Output the [X, Y] coordinate of the center of the cell containing the given text.  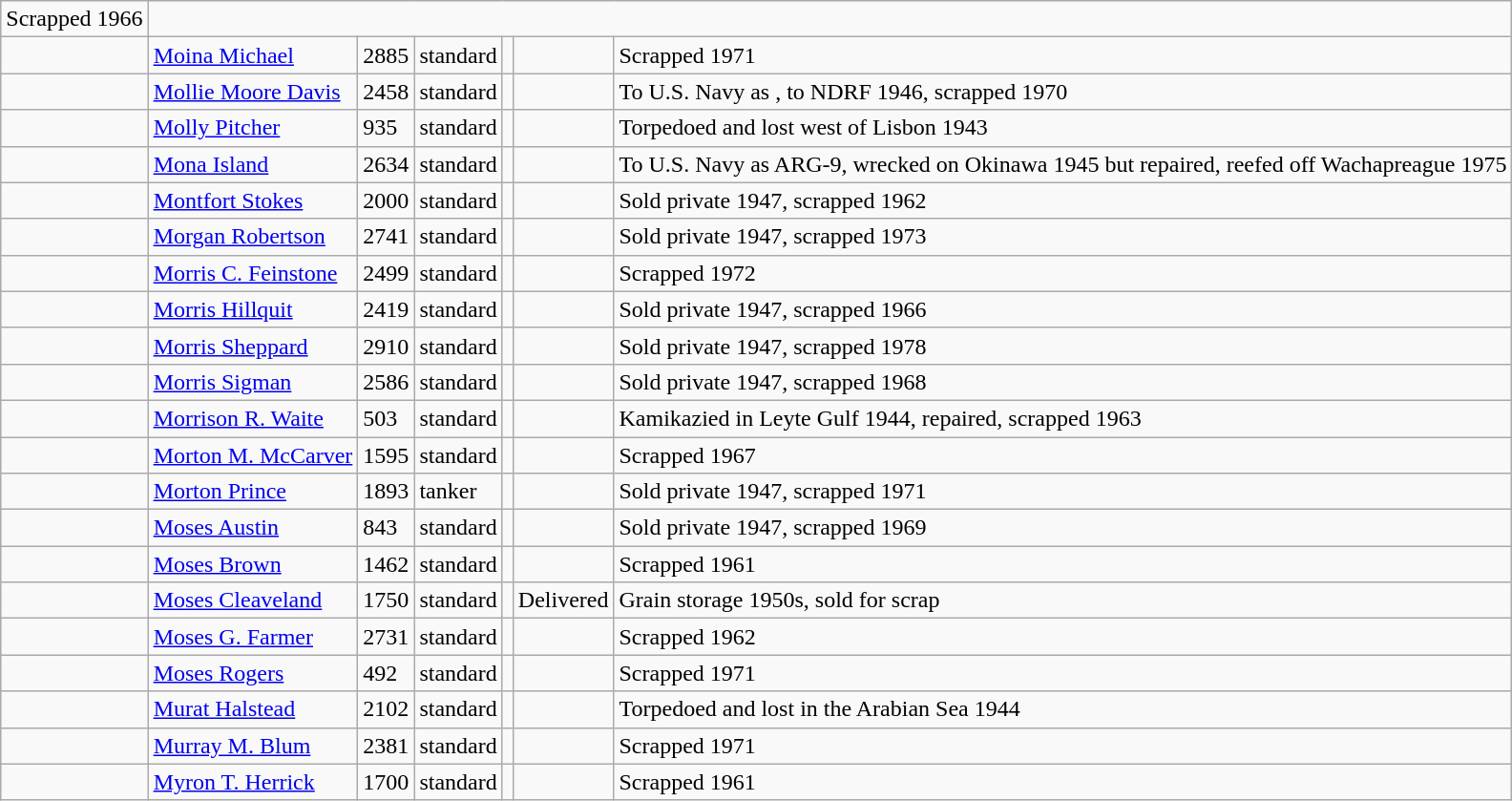
Montfort Stokes [253, 200]
Moses G. Farmer [253, 637]
Sold private 1947, scrapped 1962 [1063, 200]
Mona Island [253, 164]
843 [386, 528]
Moina Michael [253, 55]
2731 [386, 637]
Morrison R. Waite [253, 418]
503 [386, 418]
Torpedoed and lost west of Lisbon 1943 [1063, 128]
2741 [386, 237]
2885 [386, 55]
Kamikazied in Leyte Gulf 1944, repaired, scrapped 1963 [1063, 418]
Scrapped 1972 [1063, 273]
Moses Brown [253, 564]
2634 [386, 164]
Moses Austin [253, 528]
To U.S. Navy as , to NDRF 1946, scrapped 1970 [1063, 92]
Molly Pitcher [253, 128]
2910 [386, 346]
To U.S. Navy as ARG-9, wrecked on Okinawa 1945 but repaired, reefed off Wachapreague 1975 [1063, 164]
Myron T. Herrick [253, 782]
Sold private 1947, scrapped 1968 [1063, 382]
Sold private 1947, scrapped 1966 [1063, 309]
Mollie Moore Davis [253, 92]
Murat Halstead [253, 709]
Scrapped 1962 [1063, 637]
1700 [386, 782]
1595 [386, 455]
1462 [386, 564]
Sold private 1947, scrapped 1969 [1063, 528]
Delivered [563, 601]
Morris C. Feinstone [253, 273]
Scrapped 1967 [1063, 455]
Sold private 1947, scrapped 1971 [1063, 492]
Morris Sheppard [253, 346]
1893 [386, 492]
Moses Rogers [253, 673]
2458 [386, 92]
935 [386, 128]
2499 [386, 273]
Torpedoed and lost in the Arabian Sea 1944 [1063, 709]
2419 [386, 309]
2000 [386, 200]
Morton Prince [253, 492]
2102 [386, 709]
Morris Hillquit [253, 309]
Morris Sigman [253, 382]
Morgan Robertson [253, 237]
Sold private 1947, scrapped 1973 [1063, 237]
2586 [386, 382]
tanker [458, 492]
Moses Cleaveland [253, 601]
Scrapped 1966 [74, 19]
Grain storage 1950s, sold for scrap [1063, 601]
2381 [386, 746]
1750 [386, 601]
Sold private 1947, scrapped 1978 [1063, 346]
Morton M. McCarver [253, 455]
492 [386, 673]
Murray M. Blum [253, 746]
